Extract the (X, Y) coordinate from the center of the cell holding the provided text.  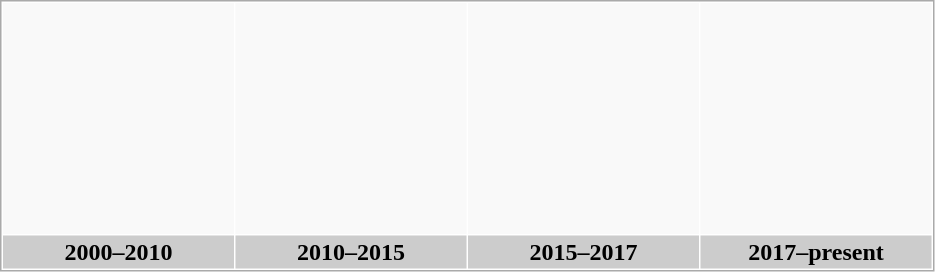
2000–2010 (118, 252)
2010–2015 (352, 252)
2015–2017 (584, 252)
2017–present (816, 252)
